Return the [X, Y] coordinate for the center point of the cell that contains the specified text.  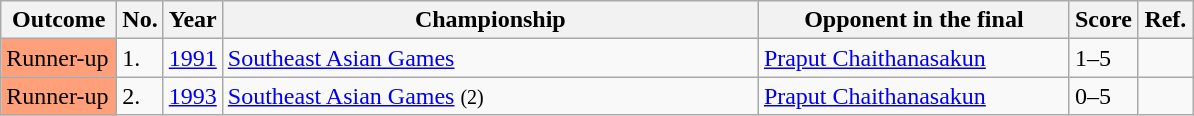
Southeast Asian Games [490, 58]
Opponent in the final [914, 20]
1993 [192, 96]
Score [1103, 20]
2. [140, 96]
Ref. [1165, 20]
1–5 [1103, 58]
Outcome [59, 20]
1. [140, 58]
Championship [490, 20]
Year [192, 20]
0–5 [1103, 96]
No. [140, 20]
1991 [192, 58]
Southeast Asian Games (2) [490, 96]
